Locate the cell with the specified text and output its [x, y] center coordinate. 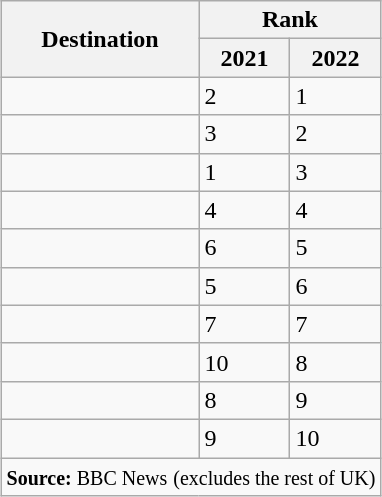
Destination [100, 39]
Rank [290, 20]
2021 [244, 58]
2022 [336, 58]
Source: BBC News (excludes the rest of UK) [191, 477]
